Provide the [X, Y] coordinate of the cell's center where the given text is located.  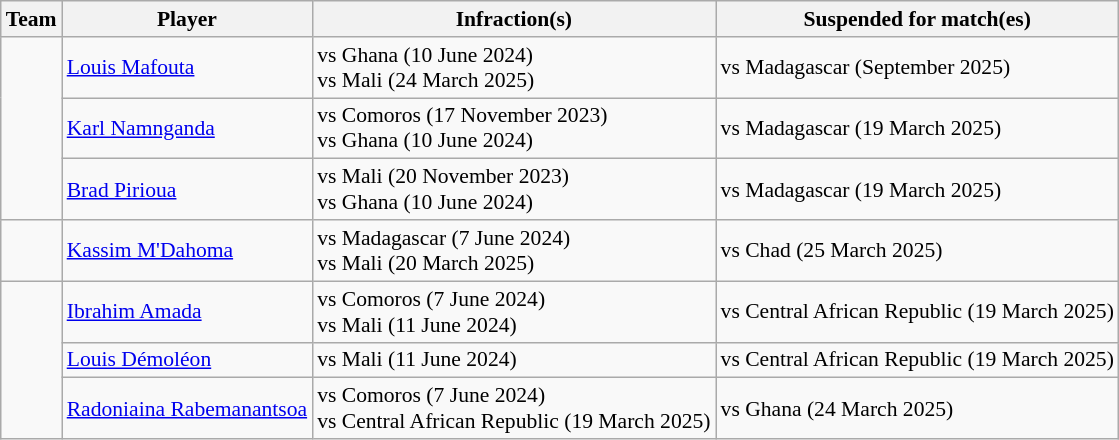
Player [187, 19]
Louis Mafouta [187, 68]
vs Mali (20 November 2023) vs Ghana (10 June 2024) [514, 190]
vs Comoros (7 June 2024) vs Central African Republic (19 March 2025) [514, 408]
Suspended for match(es) [918, 19]
vs Ghana (24 March 2025) [918, 408]
Kassim M'Dahoma [187, 250]
Radoniaina Rabemanantsoa [187, 408]
vs Chad (25 March 2025) [918, 250]
vs Madagascar (7 June 2024) vs Mali (20 March 2025) [514, 250]
vs Mali (11 June 2024) [514, 360]
Brad Pirioua [187, 190]
Louis Démoléon [187, 360]
vs Comoros (17 November 2023) vs Ghana (10 June 2024) [514, 128]
vs Madagascar (September 2025) [918, 68]
vs Comoros (7 June 2024) vs Mali (11 June 2024) [514, 312]
Infraction(s) [514, 19]
Ibrahim Amada [187, 312]
Karl Namnganda [187, 128]
Team [32, 19]
vs Ghana (10 June 2024) vs Mali (24 March 2025) [514, 68]
